Identify which cell holds the provided text, then report its (X, Y) central coordinate. 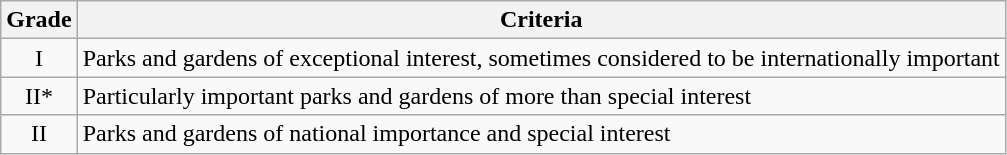
II (39, 134)
Parks and gardens of exceptional interest, sometimes considered to be internationally important (541, 58)
Particularly important parks and gardens of more than special interest (541, 96)
I (39, 58)
Criteria (541, 20)
II* (39, 96)
Grade (39, 20)
Parks and gardens of national importance and special interest (541, 134)
